Provide the [x, y] coordinate of the cell's center where the given text is located.  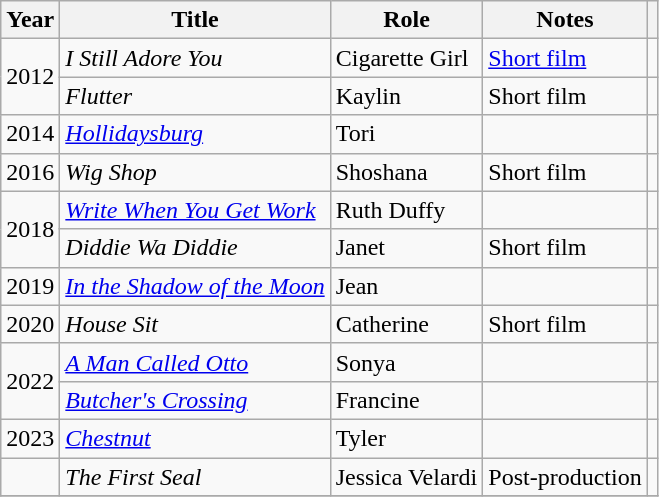
Kaylin [406, 96]
Sonya [406, 362]
2018 [30, 229]
Jean [406, 286]
Title [195, 20]
House Sit [195, 324]
Flutter [195, 96]
Notes [565, 20]
2016 [30, 172]
Post-production [565, 477]
Cigarette Girl [406, 58]
2019 [30, 286]
Tyler [406, 438]
The First Seal [195, 477]
2020 [30, 324]
Catherine [406, 324]
Janet [406, 248]
Ruth Duffy [406, 210]
Tori [406, 134]
Jessica Velardi [406, 477]
2014 [30, 134]
Diddie Wa Diddie [195, 248]
In the Shadow of the Moon [195, 286]
A Man Called Otto [195, 362]
Write When You Get Work [195, 210]
2012 [30, 77]
2023 [30, 438]
I Still Adore You [195, 58]
Shoshana [406, 172]
Francine [406, 400]
Hollidaysburg [195, 134]
Year [30, 20]
Role [406, 20]
Wig Shop [195, 172]
2022 [30, 381]
Chestnut [195, 438]
Butcher's Crossing [195, 400]
